For the text-containing cell, return its midpoint in (x, y) coordinate format. 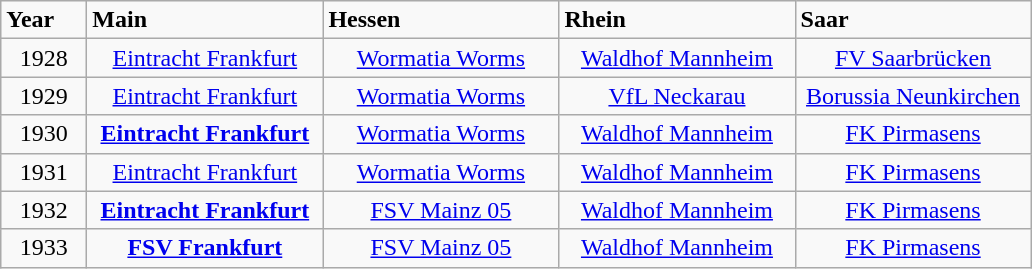
Hessen (441, 20)
Saar (913, 20)
FV Saarbrücken (913, 58)
FSV Frankfurt (205, 248)
1933 (44, 248)
1930 (44, 134)
Borussia Neunkirchen (913, 96)
1931 (44, 172)
1929 (44, 96)
1932 (44, 210)
VfL Neckarau (677, 96)
Main (205, 20)
Year (44, 20)
1928 (44, 58)
Rhein (677, 20)
